Detect which cell encompasses the target text, then output its (x, y) center coordinate. 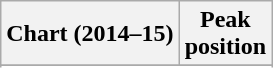
Chart (2014–15) (90, 34)
Peakposition (225, 34)
